Pinpoint the cell where the given text exists, returning its [X, Y] midpoint coordinate. 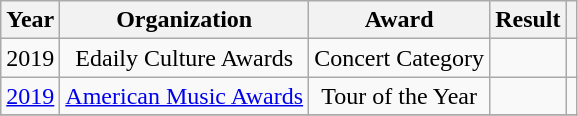
Result [528, 20]
Year [30, 20]
Organization [184, 20]
Edaily Culture Awards [184, 58]
Concert Category [400, 58]
Award [400, 20]
American Music Awards [184, 96]
Tour of the Year [400, 96]
